Provide the [x, y] coordinate of the cell's center where the given text is located.  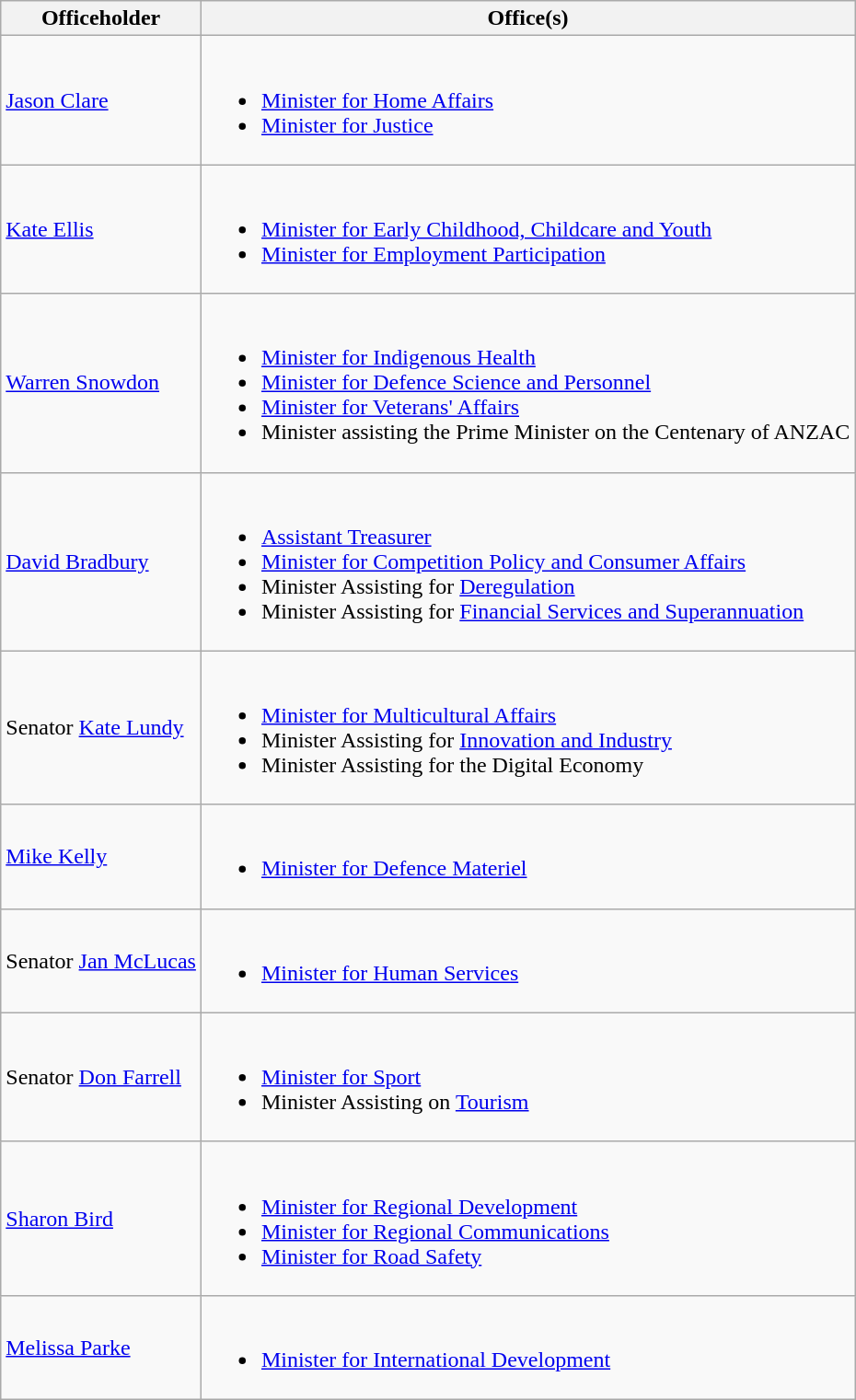
Senator Kate Lundy [101, 727]
Senator Jan McLucas [101, 961]
David Bradbury [101, 561]
Minister for Regional DevelopmentMinister for Regional CommunicationsMinister for Road Safety [527, 1219]
Minister for Home AffairsMinister for Justice [527, 100]
Minister for Multicultural AffairsMinister Assisting for Innovation and IndustryMinister Assisting for the Digital Economy [527, 727]
Kate Ellis [101, 229]
Minister for International Development [527, 1348]
Senator Don Farrell [101, 1077]
Minister for Human Services [527, 961]
Officeholder [101, 18]
Melissa Parke [101, 1348]
Minister for Defence Materiel [527, 856]
Minister for Early Childhood, Childcare and YouthMinister for Employment Participation [527, 229]
Mike Kelly [101, 856]
Minister for SportMinister Assisting on Tourism [527, 1077]
Office(s) [527, 18]
Sharon Bird [101, 1219]
Warren Snowdon [101, 383]
Jason Clare [101, 100]
